Search for the cell housing the specified text and yield its [X, Y] center coordinate. 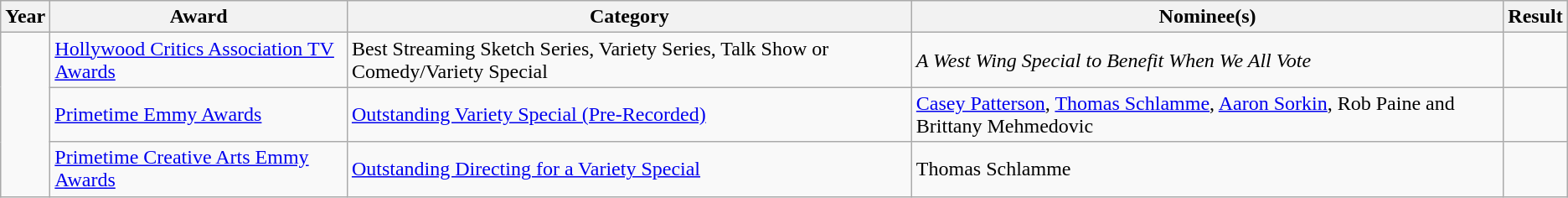
Nominee(s) [1207, 17]
Result [1535, 17]
Primetime Creative Arts Emmy Awards [199, 169]
Hollywood Critics Association TV Awards [199, 60]
Outstanding Variety Special (Pre-Recorded) [629, 114]
Year [25, 17]
Best Streaming Sketch Series, Variety Series, Talk Show or Comedy/Variety Special [629, 60]
Primetime Emmy Awards [199, 114]
Outstanding Directing for a Variety Special [629, 169]
A West Wing Special to Benefit When We All Vote [1207, 60]
Category [629, 17]
Thomas Schlamme [1207, 169]
Casey Patterson, Thomas Schlamme, Aaron Sorkin, Rob Paine and Brittany Mehmedovic [1207, 114]
Award [199, 17]
